Return (x, y) of the center of cell containing provided text 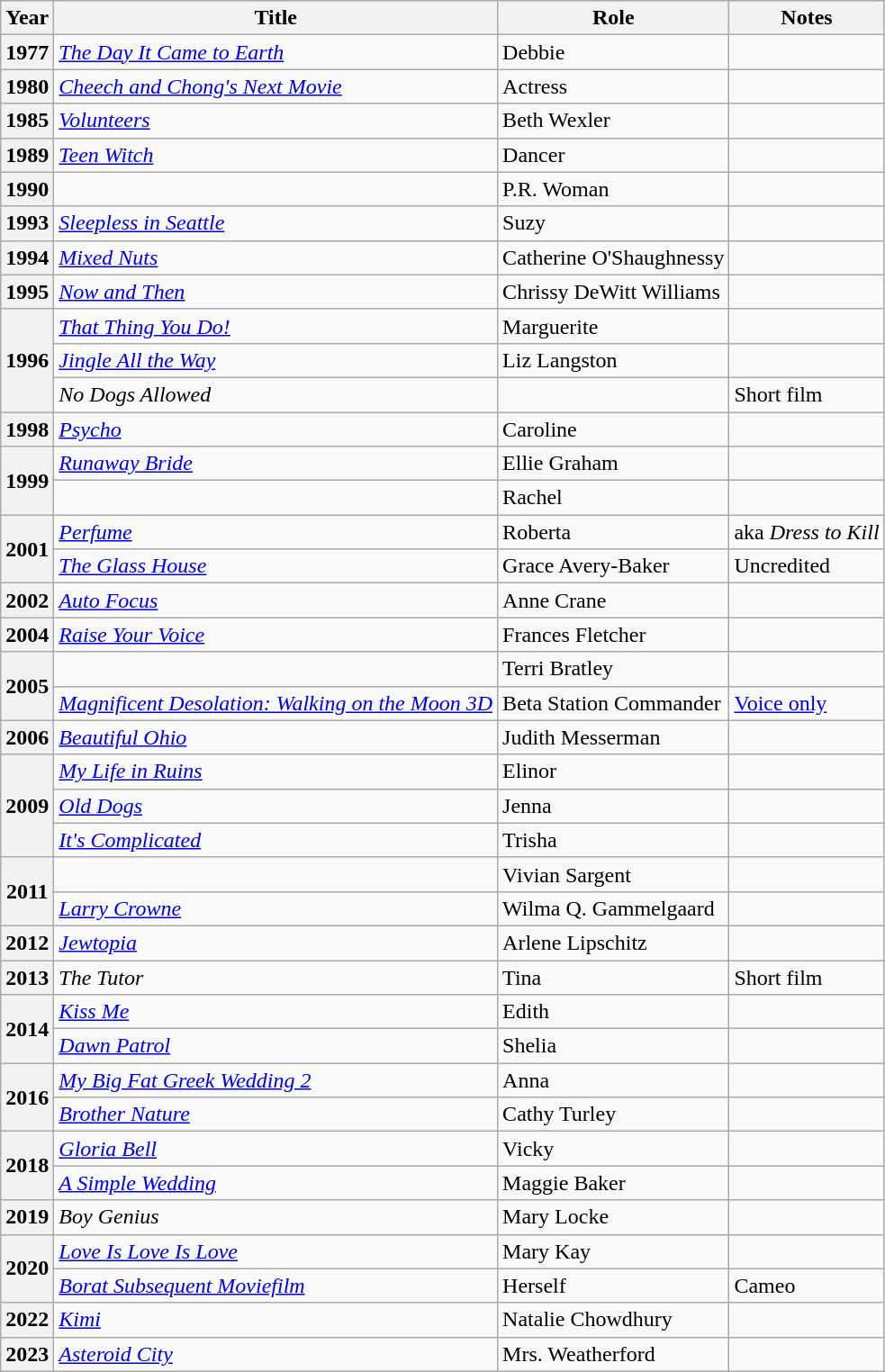
Marguerite (614, 326)
2004 (27, 635)
Cathy Turley (614, 1115)
Elinor (614, 772)
Runaway Bride (275, 464)
Kiss Me (275, 1012)
2022 (27, 1320)
1996 (27, 360)
2013 (27, 977)
Boy Genius (275, 1217)
Debbie (614, 52)
The Day It Came to Earth (275, 52)
Mary Kay (614, 1251)
Arlene Lipschitz (614, 943)
Shelia (614, 1046)
1977 (27, 52)
Tina (614, 977)
2019 (27, 1217)
Teen Witch (275, 155)
My Life in Ruins (275, 772)
Mixed Nuts (275, 257)
2006 (27, 737)
Title (275, 18)
Mary Locke (614, 1217)
Rachel (614, 498)
Dancer (614, 155)
Jewtopia (275, 943)
Borat Subsequent Moviefilm (275, 1286)
1998 (27, 429)
2001 (27, 549)
Gloria Bell (275, 1149)
Sleepless in Seattle (275, 223)
Brother Nature (275, 1115)
2009 (27, 806)
Volunteers (275, 121)
Judith Messerman (614, 737)
1995 (27, 292)
Auto Focus (275, 600)
Ellie Graham (614, 464)
Anne Crane (614, 600)
1993 (27, 223)
My Big Fat Greek Wedding 2 (275, 1080)
The Glass House (275, 566)
A Simple Wedding (275, 1183)
Liz Langston (614, 360)
2014 (27, 1029)
Voice only (807, 703)
aka Dress to Kill (807, 532)
Magnificent Desolation: Walking on the Moon 3D (275, 703)
Dawn Patrol (275, 1046)
Maggie Baker (614, 1183)
That Thing You Do! (275, 326)
Year (27, 18)
Larry Crowne (275, 908)
Uncredited (807, 566)
Mrs. Weatherford (614, 1354)
Beta Station Commander (614, 703)
Grace Avery-Baker (614, 566)
Beautiful Ohio (275, 737)
2016 (27, 1097)
1980 (27, 86)
Cameo (807, 1286)
2018 (27, 1166)
2011 (27, 891)
Roberta (614, 532)
Notes (807, 18)
Vicky (614, 1149)
Old Dogs (275, 806)
Psycho (275, 429)
1985 (27, 121)
Jingle All the Way (275, 360)
1990 (27, 189)
2023 (27, 1354)
1999 (27, 481)
Raise Your Voice (275, 635)
2012 (27, 943)
2005 (27, 686)
Trisha (614, 840)
Asteroid City (275, 1354)
Role (614, 18)
Love Is Love Is Love (275, 1251)
Beth Wexler (614, 121)
1994 (27, 257)
Chrissy DeWitt Williams (614, 292)
Natalie Chowdhury (614, 1320)
Wilma Q. Gammelgaard (614, 908)
Suzy (614, 223)
Herself (614, 1286)
Frances Fletcher (614, 635)
Jenna (614, 806)
Vivian Sargent (614, 874)
1989 (27, 155)
The Tutor (275, 977)
Caroline (614, 429)
Catherine O'Shaughnessy (614, 257)
No Dogs Allowed (275, 394)
P.R. Woman (614, 189)
Perfume (275, 532)
Edith (614, 1012)
Actress (614, 86)
Anna (614, 1080)
Cheech and Chong's Next Movie (275, 86)
Kimi (275, 1320)
2002 (27, 600)
2020 (27, 1268)
Now and Then (275, 292)
Terri Bratley (614, 669)
It's Complicated (275, 840)
